Determine the [X, Y] coordinate at the center of the cell enclosing the given text.  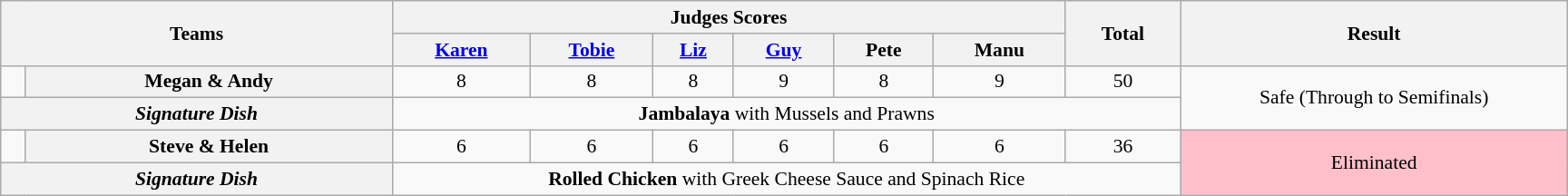
Jambalaya with Mussels and Prawns [786, 114]
Safe (Through to Semifinals) [1374, 98]
Tobie [592, 49]
Rolled Chicken with Greek Cheese Sauce and Spinach Rice [786, 179]
Eliminated [1374, 162]
Guy [783, 49]
Steve & Helen [209, 146]
Judges Scores [728, 17]
Total [1123, 33]
Karen [461, 49]
36 [1123, 146]
Megan & Andy [209, 82]
Result [1374, 33]
Pete [884, 49]
50 [1123, 82]
Liz [693, 49]
Teams [197, 33]
Manu [1000, 49]
